For the text-containing cell, return its midpoint in [X, Y] coordinate format. 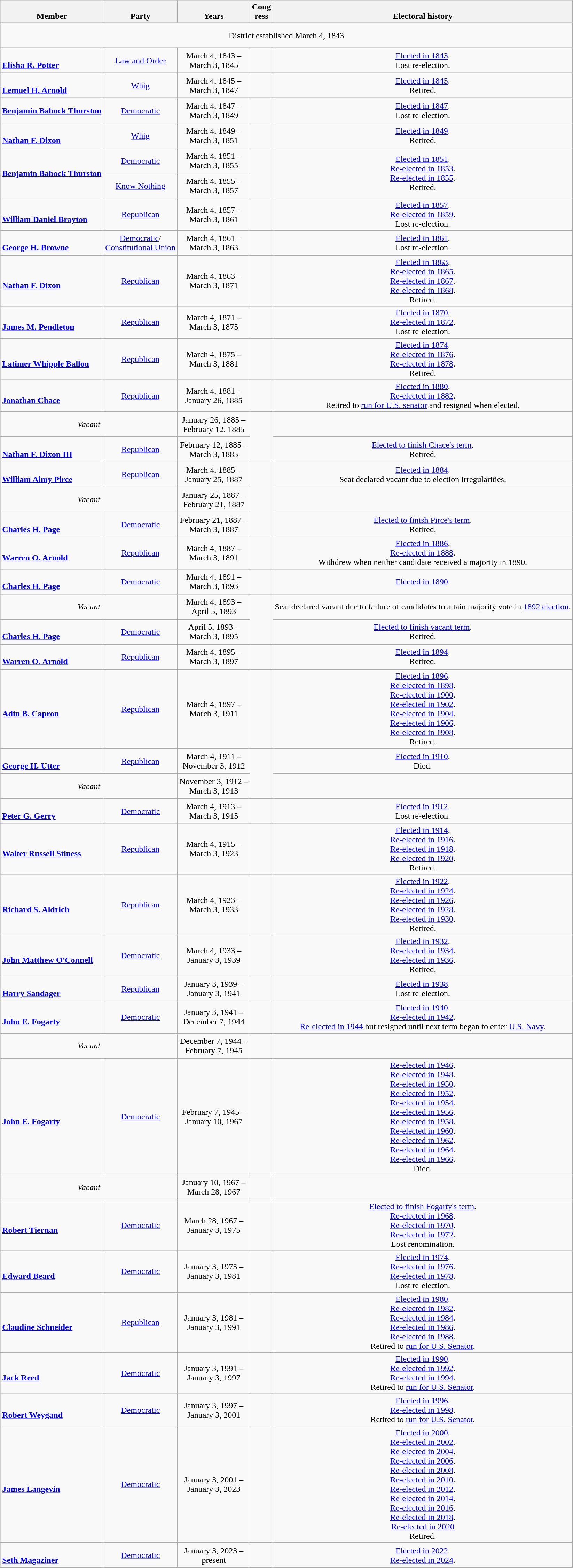
Elected in 1874.Re-elected in 1876.Re-elected in 1878.Retired. [423, 359]
Walter Russell Stiness [52, 849]
January 25, 1887 –February 21, 1887 [214, 499]
February 7, 1945 –January 10, 1967 [214, 1117]
James M. Pendleton [52, 322]
Elected in 1870.Re-elected in 1872.Lost re-election. [423, 322]
Elected in 1851.Re-elected in 1853.Re-elected in 1855.Retired. [423, 173]
Lemuel H. Arnold [52, 86]
Seat declared vacant due to failure of candidates to attain majority vote in 1892 election. [423, 607]
Claudine Schneider [52, 1323]
March 4, 1843 –March 3, 1845 [214, 61]
Elected in 1932.Re-elected in 1934.Re-elected in 1936.Retired. [423, 955]
Robert Tiernan [52, 1226]
Elected to finish Pirce's term.Retired. [423, 525]
Law and Order [141, 61]
March 4, 1863 –March 3, 1871 [214, 281]
March 4, 1913 –March 3, 1915 [214, 811]
March 4, 1849 –March 3, 1851 [214, 136]
February 21, 1887 –March 3, 1887 [214, 525]
January 10, 1967 –March 28, 1967 [214, 1188]
January 3, 1981 –January 3, 1991 [214, 1323]
Elected in 2022.Re-elected in 2024. [423, 1555]
January 3, 1997 –January 3, 2001 [214, 1410]
January 3, 2001 –January 3, 2023 [214, 1484]
Elected in 1974.Re-elected in 1976.Re-elected in 1978.Lost re-election. [423, 1272]
John Matthew O'Connell [52, 955]
Adin B. Capron [52, 709]
Latimer Whipple Ballou [52, 359]
William Almy Pirce [52, 474]
Elected in 1847.Lost re-election. [423, 111]
Elected in 1886.Re-elected in 1888.Withdrew when neither candidate received a majority in 1890. [423, 553]
Elected in 1938.Lost re-election. [423, 988]
Elected to finish vacant term.Retired. [423, 632]
Elected in 1940.Re-elected in 1942.Re-elected in 1944 but resigned until next term began to enter U.S. Navy. [423, 1017]
November 3, 1912 –March 3, 1913 [214, 786]
January 3, 2023 –present [214, 1555]
February 12, 1885 –March 3, 1885 [214, 449]
March 4, 1845 –March 3, 1847 [214, 86]
Elected in 1914.Re-elected in 1916.Re-elected in 1918.Re-elected in 1920.Retired. [423, 849]
Elected in 1890. [423, 582]
March 4, 1847 –March 3, 1849 [214, 111]
March 4, 1885 –January 25, 1887 [214, 474]
Elected in 1894.Retired. [423, 657]
Elected in 1896.Re-elected in 1898.Re-elected in 1900.Re-elected in 1902.Re-elected in 1904.Re-elected in 1906.Re-elected in 1908.Retired. [423, 709]
March 4, 1891 –March 3, 1893 [214, 582]
District established March 4, 1843 [286, 36]
December 7, 1944 –February 7, 1945 [214, 1046]
Elected in 1880.Re-elected in 1882.Retired to run for U.S. senator and resigned when elected. [423, 396]
Elected in 1857.Re-elected in 1859.Lost re-election. [423, 214]
Elected in 1849.Retired. [423, 136]
January 3, 1939 –January 3, 1941 [214, 988]
Elisha R. Potter [52, 61]
January 3, 1991 –January 3, 1997 [214, 1373]
Years [214, 12]
Elected to finish Chace's term.Retired. [423, 449]
March 28, 1967 –January 3, 1975 [214, 1226]
Jack Reed [52, 1373]
March 4, 1851 –March 3, 1855 [214, 161]
George H. Browne [52, 243]
March 4, 1923 –March 3, 1933 [214, 904]
March 4, 1881 –January 26, 1885 [214, 396]
Nathan F. Dixon III [52, 449]
March 4, 1875 –March 3, 1881 [214, 359]
March 4, 1915 –March 3, 1923 [214, 849]
Elected in 1996.Re-elected in 1998.Retired to run for U.S. Senator. [423, 1410]
Edward Beard [52, 1272]
March 4, 1893 –April 5, 1893 [214, 607]
Harry Sandager [52, 988]
March 4, 1871 –March 3, 1875 [214, 322]
Elected in 1845.Retired. [423, 86]
Democratic/Constitutional Union [141, 243]
Robert Weygand [52, 1410]
Richard S. Aldrich [52, 904]
March 4, 1861 –March 3, 1863 [214, 243]
Elected in 1990.Re-elected in 1992.Re-elected in 1994.Retired to run for U.S. Senator. [423, 1373]
January 3, 1941 –December 7, 1944 [214, 1017]
Party [141, 12]
Know Nothing [141, 186]
March 4, 1895 –March 3, 1897 [214, 657]
James Langevin [52, 1484]
George H. Utter [52, 761]
Elected in 1863.Re-elected in 1865.Re-elected in 1867.Re-elected in 1868.Retired. [423, 281]
March 4, 1855 –March 3, 1857 [214, 186]
Elected in 1912.Lost re-election. [423, 811]
Elected in 1843.Lost re-election. [423, 61]
Elected to finish Fogarty's term.Re-elected in 1968.Re-elected in 1970.Re-elected in 1972.Lost renomination. [423, 1226]
Elected in 1861.Lost re-election. [423, 243]
Elected in 1980.Re-elected in 1982.Re-elected in 1984.Re-elected in 1986.Re-elected in 1988.Retired to run for U.S. Senator. [423, 1323]
Electoral history [423, 12]
Peter G. Gerry [52, 811]
Member [52, 12]
Elected in 1884.Seat declared vacant due to election irregularities. [423, 474]
March 4, 1933 –January 3, 1939 [214, 955]
Jonathan Chace [52, 396]
Elected in 1922.Re-elected in 1924.Re-elected in 1926.Re-elected in 1928.Re-elected in 1930.Retired. [423, 904]
March 4, 1897 –March 3, 1911 [214, 709]
Seth Magaziner [52, 1555]
March 4, 1911 –November 3, 1912 [214, 761]
April 5, 1893 –March 3, 1895 [214, 632]
January 3, 1975 –January 3, 1981 [214, 1272]
January 26, 1885 –February 12, 1885 [214, 424]
William Daniel Brayton [52, 214]
Congress [261, 12]
March 4, 1887 –March 3, 1891 [214, 553]
Elected in 1910.Died. [423, 761]
March 4, 1857 –March 3, 1861 [214, 214]
